Detect which cell encompasses the target text, then output its (x, y) center coordinate. 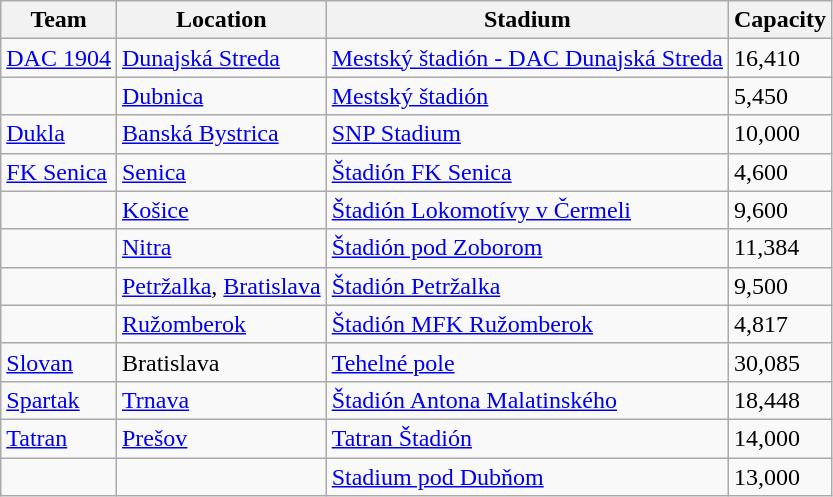
Mestský štadión - DAC Dunajská Streda (527, 58)
Nitra (221, 248)
9,500 (780, 286)
10,000 (780, 134)
Spartak (59, 400)
DAC 1904 (59, 58)
Tatran (59, 438)
Štadión Antona Malatinského (527, 400)
Štadión MFK Ružomberok (527, 324)
Štadión pod Zoborom (527, 248)
13,000 (780, 477)
Štadión FK Senica (527, 172)
Banská Bystrica (221, 134)
Dunajská Streda (221, 58)
4,600 (780, 172)
Dubnica (221, 96)
Mestský štadión (527, 96)
Bratislava (221, 362)
Senica (221, 172)
Slovan (59, 362)
Prešov (221, 438)
4,817 (780, 324)
Tatran Štadión (527, 438)
Štadión Lokomotívy v Čermeli (527, 210)
Ružomberok (221, 324)
30,085 (780, 362)
Location (221, 20)
Stadium (527, 20)
Stadium pod Dubňom (527, 477)
16,410 (780, 58)
18,448 (780, 400)
11,384 (780, 248)
Štadión Petržalka (527, 286)
Tehelné pole (527, 362)
Dukla (59, 134)
FK Senica (59, 172)
9,600 (780, 210)
Trnava (221, 400)
Capacity (780, 20)
5,450 (780, 96)
14,000 (780, 438)
Petržalka, Bratislava (221, 286)
SNP Stadium (527, 134)
Team (59, 20)
Košice (221, 210)
